Extract the [x, y] coordinate from the center of the cell holding the provided text.  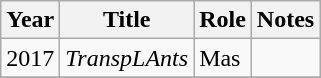
Year [30, 20]
Role [223, 20]
Mas [223, 58]
TranspLAnts [127, 58]
Notes [285, 20]
Title [127, 20]
2017 [30, 58]
